For the text-containing cell, return its midpoint in [X, Y] coordinate format. 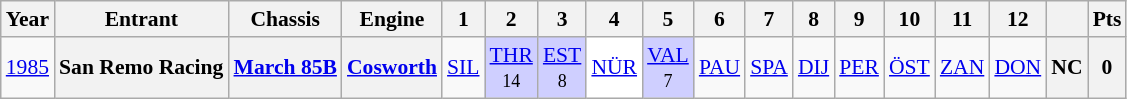
9 [859, 19]
Chassis [284, 19]
Pts [1108, 19]
EST8 [562, 68]
4 [614, 19]
1 [464, 19]
SPA [769, 68]
3 [562, 19]
THR14 [512, 68]
PAU [720, 68]
5 [668, 19]
San Remo Racing [141, 68]
SIL [464, 68]
12 [1018, 19]
1985 [28, 68]
10 [910, 19]
Cosworth [392, 68]
NÜR [614, 68]
2 [512, 19]
ZAN [962, 68]
ÖST [910, 68]
Engine [392, 19]
DON [1018, 68]
0 [1108, 68]
8 [814, 19]
11 [962, 19]
7 [769, 19]
DIJ [814, 68]
NC [1066, 68]
PER [859, 68]
VAL7 [668, 68]
6 [720, 19]
Year [28, 19]
March 85B [284, 68]
Entrant [141, 19]
